Identify which cell holds the provided text, then report its [x, y] central coordinate. 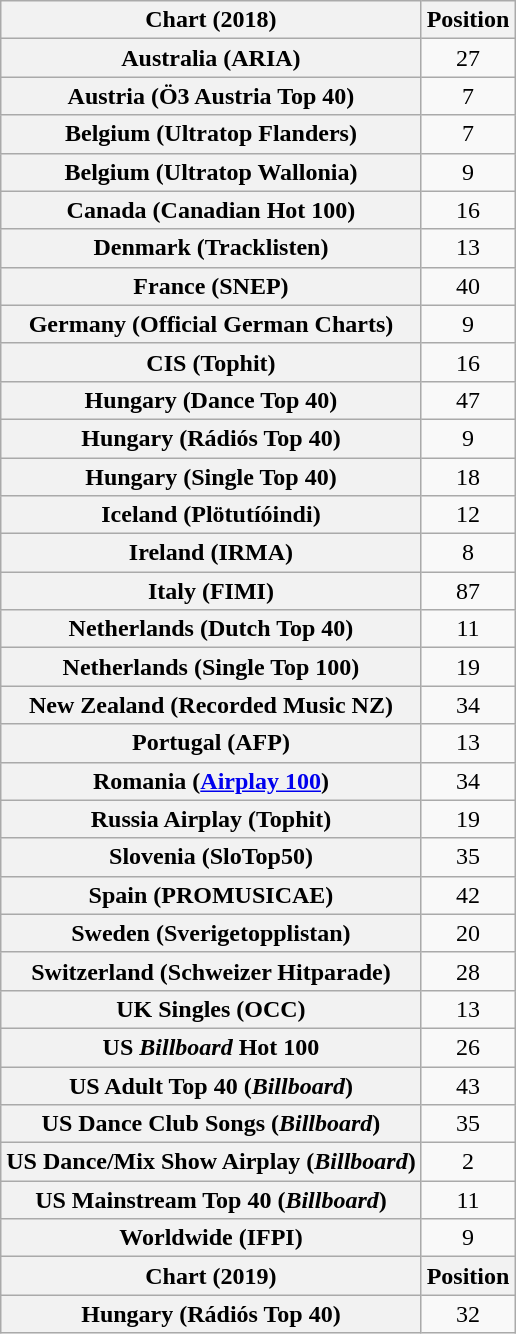
Romania (Airplay 100) [211, 781]
Slovenia (SloTop50) [211, 857]
28 [468, 971]
12 [468, 515]
Iceland (Plötutíóindi) [211, 515]
Denmark (Tracklisten) [211, 248]
Australia (ARIA) [211, 58]
US Dance Club Songs (Billboard) [211, 1124]
Netherlands (Single Top 100) [211, 667]
Portugal (AFP) [211, 743]
20 [468, 933]
8 [468, 553]
Hungary (Dance Top 40) [211, 400]
US Mainstream Top 40 (Billboard) [211, 1200]
Belgium (Ultratop Flanders) [211, 134]
CIS (Tophit) [211, 362]
47 [468, 400]
18 [468, 477]
US Dance/Mix Show Airplay (Billboard) [211, 1162]
Netherlands (Dutch Top 40) [211, 629]
New Zealand (Recorded Music NZ) [211, 705]
UK Singles (OCC) [211, 1009]
Chart (2018) [211, 20]
Worldwide (IFPI) [211, 1238]
Chart (2019) [211, 1276]
26 [468, 1047]
Italy (FIMI) [211, 591]
Austria (Ö3 Austria Top 40) [211, 96]
27 [468, 58]
Ireland (IRMA) [211, 553]
42 [468, 895]
32 [468, 1314]
Belgium (Ultratop Wallonia) [211, 172]
Germany (Official German Charts) [211, 324]
US Billboard Hot 100 [211, 1047]
43 [468, 1085]
Hungary (Single Top 40) [211, 477]
2 [468, 1162]
Spain (PROMUSICAE) [211, 895]
40 [468, 286]
87 [468, 591]
Switzerland (Schweizer Hitparade) [211, 971]
Russia Airplay (Tophit) [211, 819]
France (SNEP) [211, 286]
US Adult Top 40 (Billboard) [211, 1085]
Canada (Canadian Hot 100) [211, 210]
Sweden (Sverigetopplistan) [211, 933]
